Return [x, y] of the center of cell containing provided text 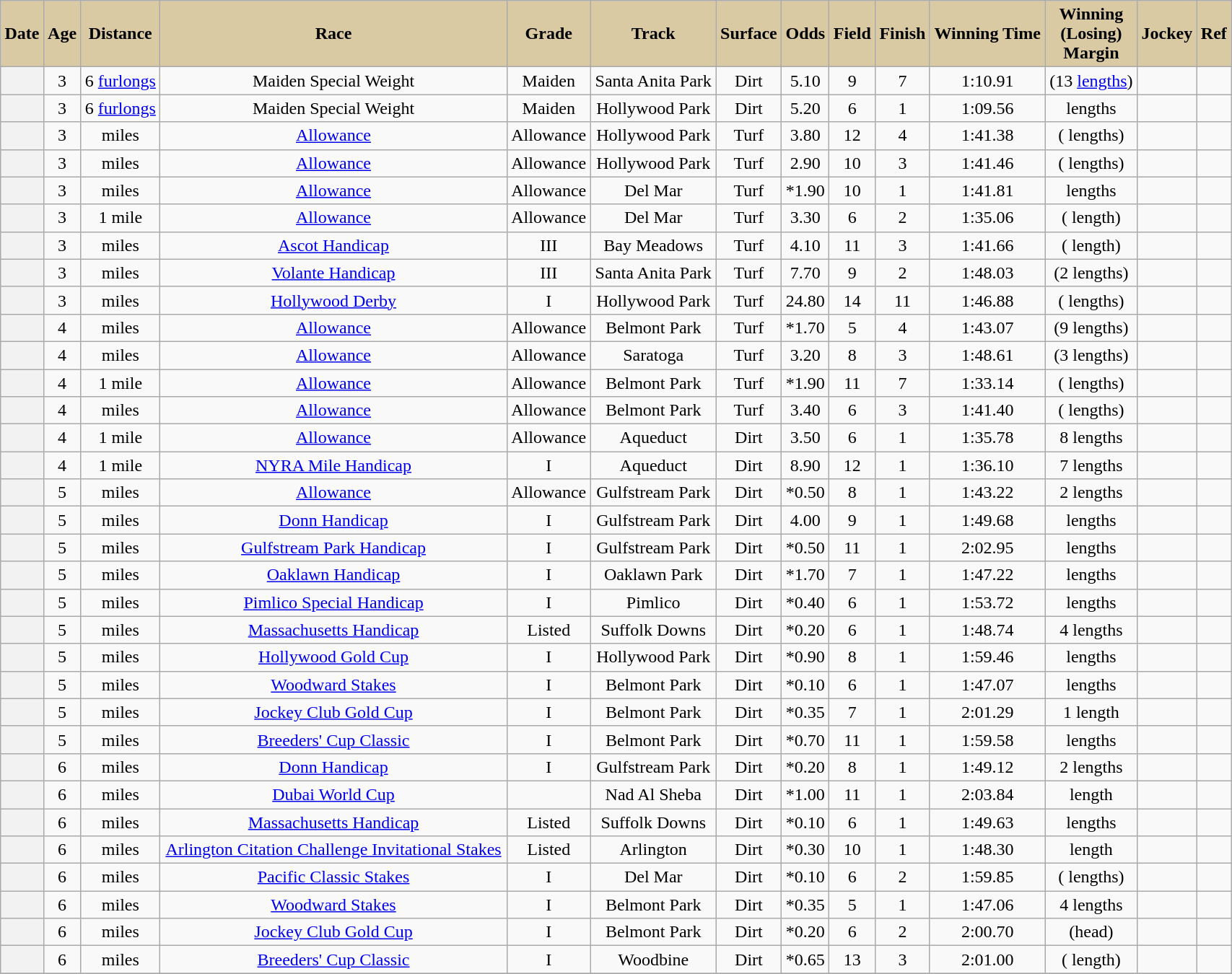
*0.40 [805, 602]
(3 lengths) [1091, 355]
*0.65 [805, 960]
1:48.30 [987, 850]
Winning(Losing)Margin [1091, 34]
Track [653, 34]
Ref [1214, 34]
1:48.74 [987, 630]
2:01.00 [987, 960]
1:59.58 [987, 740]
1 length [1091, 712]
4.00 [805, 520]
2:00.70 [987, 932]
*1.00 [805, 794]
Oaklawn Park [653, 575]
Hollywood Gold Cup [333, 657]
1:59.85 [987, 877]
2.90 [805, 163]
1:49.12 [987, 767]
1:48.61 [987, 355]
1:35.06 [987, 218]
2:02.95 [987, 548]
13 [852, 960]
Saratoga [653, 355]
*0.30 [805, 850]
*0.90 [805, 657]
1:43.22 [987, 493]
1:41.46 [987, 163]
1:43.07 [987, 328]
3.40 [805, 411]
Pimlico Special Handicap [333, 602]
1:36.10 [987, 465]
1:48.03 [987, 273]
1:33.14 [987, 383]
Odds [805, 34]
1:47.07 [987, 685]
3.20 [805, 355]
1:41.38 [987, 136]
8.90 [805, 465]
14 [852, 300]
1:47.22 [987, 575]
Dubai World Cup [333, 794]
1:09.56 [987, 108]
1:47.06 [987, 905]
1:46.88 [987, 300]
Jockey [1167, 34]
7.70 [805, 273]
5.20 [805, 108]
Arlington Citation Challenge Invitational Stakes [333, 850]
7 lengths [1091, 465]
1:35.78 [987, 438]
Hollywood Derby [333, 300]
1:41.81 [987, 190]
3.50 [805, 438]
Bay Meadows [653, 245]
1:49.68 [987, 520]
NYRA Mile Handicap [333, 465]
Grade [549, 34]
Nad Al Sheba [653, 794]
4.10 [805, 245]
Gulfstream Park Handicap [333, 548]
1:41.66 [987, 245]
1:49.63 [987, 822]
Pimlico [653, 602]
(2 lengths) [1091, 273]
Ascot Handicap [333, 245]
Volante Handicap [333, 273]
1:53.72 [987, 602]
Surface [748, 34]
Arlington [653, 850]
Field [852, 34]
Race [333, 34]
3.30 [805, 218]
(9 lengths) [1091, 328]
1:41.40 [987, 411]
24.80 [805, 300]
2:03.84 [987, 794]
Age [62, 34]
Pacific Classic Stakes [333, 877]
Date [22, 34]
1:10.91 [987, 81]
Winning Time [987, 34]
1:59.46 [987, 657]
2:01.29 [987, 712]
(head) [1091, 932]
Oaklawn Handicap [333, 575]
*0.70 [805, 740]
3.80 [805, 136]
Distance [121, 34]
(13 lengths) [1091, 81]
5.10 [805, 81]
Woodbine [653, 960]
8 lengths [1091, 438]
Finish [903, 34]
